Output the (X, Y) coordinate of the center of the cell containing the given text.  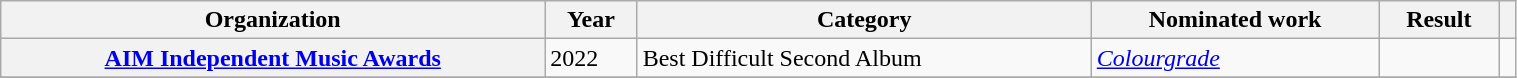
Category (864, 20)
Best Difficult Second Album (864, 58)
2022 (591, 58)
Organization (273, 20)
Year (591, 20)
Colourgrade (1235, 58)
AIM Independent Music Awards (273, 58)
Result (1439, 20)
Nominated work (1235, 20)
